Capture the cell that displays the provided text and extract its (x, y) central coordinate. 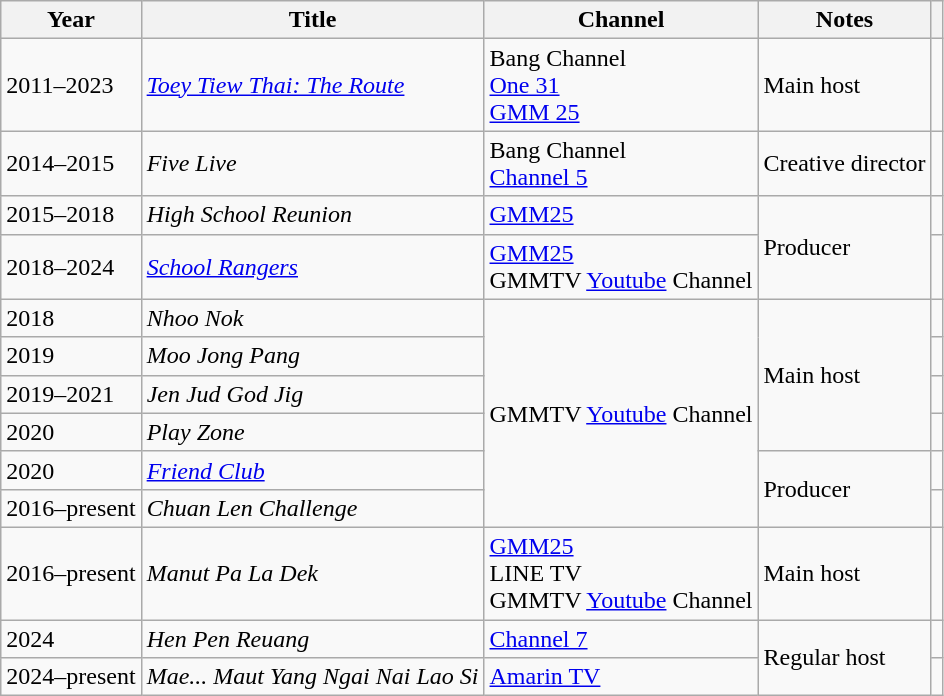
GMM25LINE TVGMMTV Youtube Channel (621, 573)
2024 (71, 639)
High School Reunion (312, 215)
Bang ChannelChannel 5 (621, 164)
2015–2018 (71, 215)
Mae... Maut Yang Ngai Nai Lao Si (312, 677)
School Rangers (312, 266)
Channel 7 (621, 639)
Five Live (312, 164)
Play Zone (312, 432)
Channel (621, 20)
GMM25 (621, 215)
2019 (71, 356)
GMM25GMMTV Youtube Channel (621, 266)
Friend Club (312, 470)
Regular host (844, 658)
Year (71, 20)
Chuan Len Challenge (312, 508)
2011–2023 (71, 85)
Toey Tiew Thai: The Route (312, 85)
Hen Pen Reuang (312, 639)
2019–2021 (71, 394)
2024–present (71, 677)
Creative director (844, 164)
GMMTV Youtube Channel (621, 413)
Bang ChannelOne 31GMM 25 (621, 85)
2014–2015 (71, 164)
Nhoo Nok (312, 318)
Jen Jud God Jig (312, 394)
2018 (71, 318)
Amarin TV (621, 677)
Moo Jong Pang (312, 356)
2018–2024 (71, 266)
Title (312, 20)
Manut Pa La Dek (312, 573)
Notes (844, 20)
